From the cell containing the given text, extract its center point as [X, Y] coordinate. 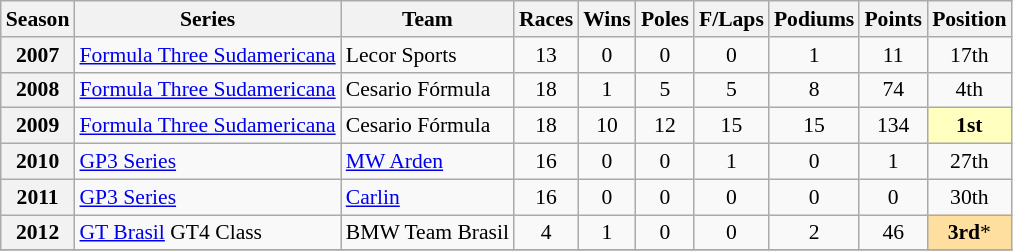
27th [969, 162]
Races [546, 19]
GT Brasil GT4 Class [207, 233]
Points [893, 19]
Carlin [428, 197]
Podiums [814, 19]
2012 [38, 233]
3rd* [969, 233]
Position [969, 19]
MW Arden [428, 162]
2011 [38, 197]
2008 [38, 90]
2 [814, 233]
F/Laps [732, 19]
10 [607, 126]
Lecor Sports [428, 55]
4 [546, 233]
Season [38, 19]
Wins [607, 19]
1st [969, 126]
2010 [38, 162]
Series [207, 19]
2009 [38, 126]
4th [969, 90]
30th [969, 197]
8 [814, 90]
11 [893, 55]
74 [893, 90]
BMW Team Brasil [428, 233]
Poles [665, 19]
12 [665, 126]
13 [546, 55]
17th [969, 55]
2007 [38, 55]
Team [428, 19]
46 [893, 233]
134 [893, 126]
